Locate the cell with the specified text and output its (X, Y) center coordinate. 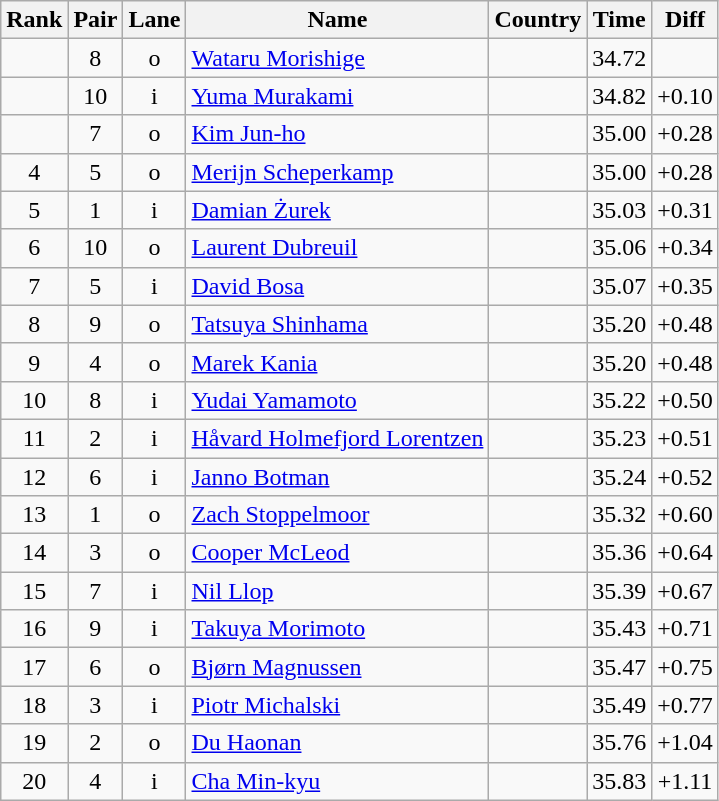
Nil Llop (338, 591)
Kim Jun-ho (338, 134)
35.07 (620, 286)
20 (34, 781)
Wataru Morishige (338, 58)
18 (34, 705)
+1.04 (686, 743)
35.39 (620, 591)
Diff (686, 20)
Lane (154, 20)
+0.75 (686, 667)
35.76 (620, 743)
+0.10 (686, 96)
Tatsuya Shinhama (338, 324)
+0.64 (686, 553)
34.82 (620, 96)
+0.51 (686, 438)
Yuma Murakami (338, 96)
Time (620, 20)
Yudai Yamamoto (338, 400)
+0.52 (686, 477)
12 (34, 477)
35.23 (620, 438)
+0.35 (686, 286)
Rank (34, 20)
Cooper McLeod (338, 553)
15 (34, 591)
35.03 (620, 210)
Du Haonan (338, 743)
13 (34, 515)
Name (338, 20)
Pair (96, 20)
35.22 (620, 400)
Piotr Michalski (338, 705)
+0.77 (686, 705)
35.43 (620, 629)
35.47 (620, 667)
+1.11 (686, 781)
19 (34, 743)
Damian Żurek (338, 210)
35.24 (620, 477)
34.72 (620, 58)
11 (34, 438)
+0.71 (686, 629)
35.36 (620, 553)
Cha Min-kyu (338, 781)
35.06 (620, 248)
+0.31 (686, 210)
David Bosa (338, 286)
+0.67 (686, 591)
Janno Botman (338, 477)
Laurent Dubreuil (338, 248)
Zach Stoppelmoor (338, 515)
Håvard Holmefjord Lorentzen (338, 438)
Country (538, 20)
35.49 (620, 705)
17 (34, 667)
35.83 (620, 781)
Merijn Scheperkamp (338, 172)
16 (34, 629)
Bjørn Magnussen (338, 667)
+0.60 (686, 515)
35.32 (620, 515)
+0.50 (686, 400)
14 (34, 553)
+0.34 (686, 248)
Takuya Morimoto (338, 629)
Marek Kania (338, 362)
